Scan for the cell matching the given text and deliver its [X, Y] coordinate at center. 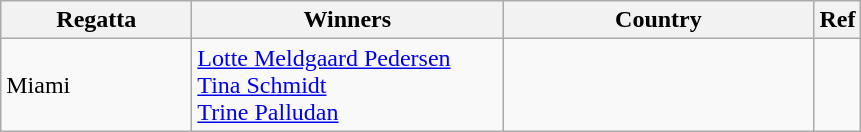
Winners [348, 20]
Miami [96, 85]
Lotte Meldgaard PedersenTina SchmidtTrine Palludan [348, 85]
Ref [838, 20]
Country [658, 20]
Regatta [96, 20]
